Search for the cell housing the specified text and yield its [x, y] center coordinate. 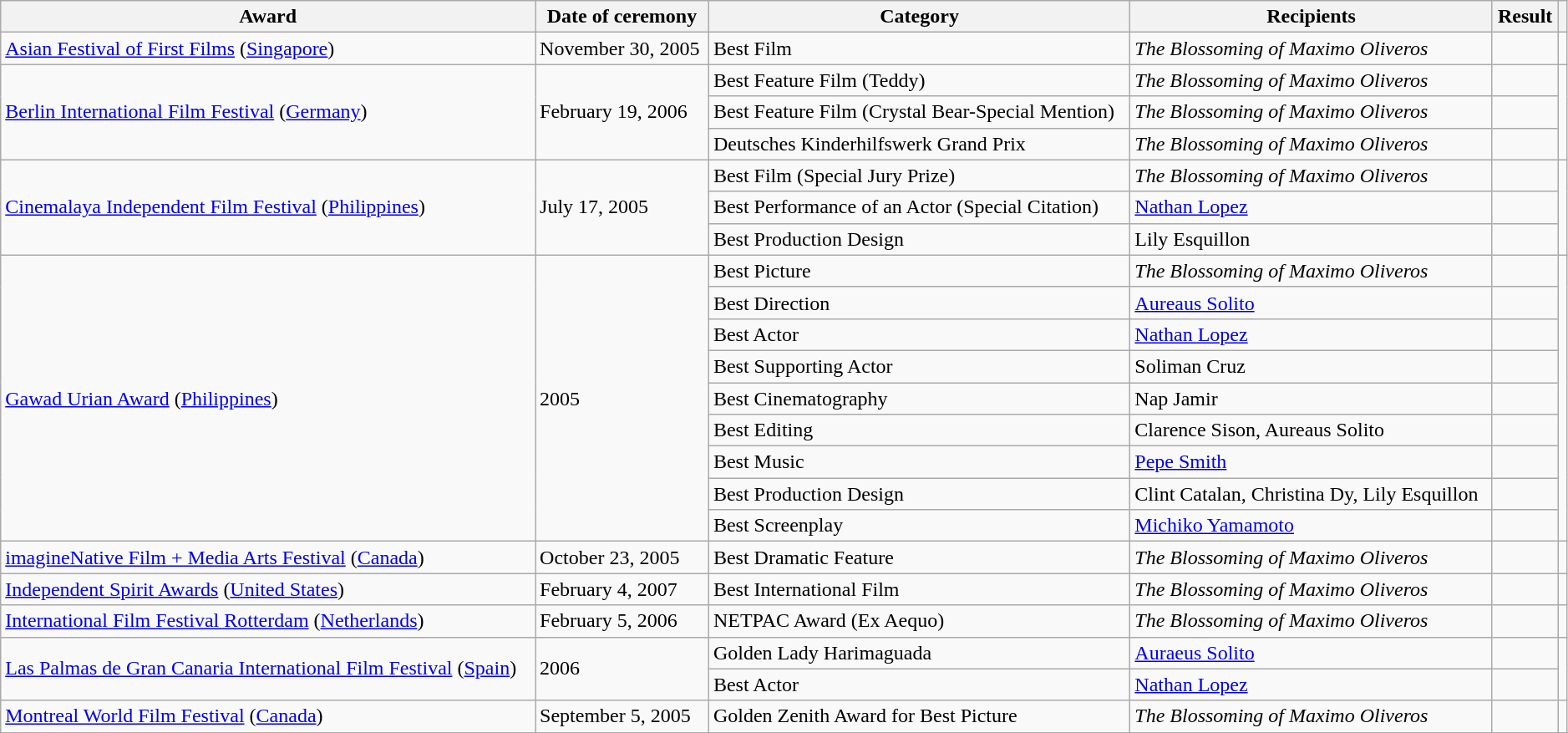
September 5, 2005 [622, 716]
Clint Catalan, Christina Dy, Lily Esquillon [1312, 494]
Las Palmas de Gran Canaria International Film Festival (Spain) [268, 669]
July 17, 2005 [622, 207]
Best Feature Film (Teddy) [919, 80]
Nap Jamir [1312, 399]
Gawad Urian Award (Philippines) [268, 398]
Cinemalaya Independent Film Festival (Philippines) [268, 207]
Best Supporting Actor [919, 366]
Recipients [1312, 17]
NETPAC Award (Ex Aequo) [919, 621]
Best Dramatic Feature [919, 557]
Deutsches Kinderhilfswerk Grand Prix [919, 144]
November 30, 2005 [622, 48]
Best Film [919, 48]
2005 [622, 398]
Result [1525, 17]
Berlin International Film Festival (Germany) [268, 112]
February 5, 2006 [622, 621]
Independent Spirit Awards (United States) [268, 589]
Golden Lady Harimaguada [919, 653]
February 4, 2007 [622, 589]
Date of ceremony [622, 17]
Best Performance of an Actor (Special Citation) [919, 207]
Best Feature Film (Crystal Bear-Special Mention) [919, 112]
Best Editing [919, 430]
Soliman Cruz [1312, 366]
Michiko Yamamoto [1312, 526]
Auraeus Solito [1312, 653]
February 19, 2006 [622, 112]
2006 [622, 669]
Award [268, 17]
Best Cinematography [919, 399]
Best Film (Special Jury Prize) [919, 176]
Best International Film [919, 589]
Best Picture [919, 271]
Best Direction [919, 303]
Category [919, 17]
Asian Festival of First Films (Singapore) [268, 48]
Montreal World Film Festival (Canada) [268, 716]
Aureaus Solito [1312, 303]
October 23, 2005 [622, 557]
Pepe Smith [1312, 462]
Best Screenplay [919, 526]
Best Music [919, 462]
Clarence Sison, Aureaus Solito [1312, 430]
imagineNative Film + Media Arts Festival (Canada) [268, 557]
Lily Esquillon [1312, 239]
Golden Zenith Award for Best Picture [919, 716]
International Film Festival Rotterdam (Netherlands) [268, 621]
